Pinpoint the cell where the given text exists, returning its [X, Y] midpoint coordinate. 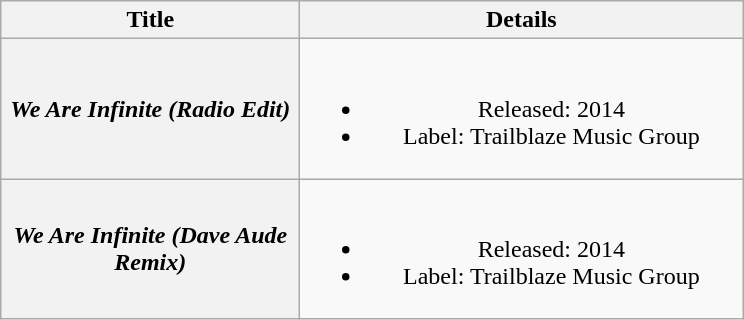
Title [150, 20]
We Are Infinite (Dave Aude Remix) [150, 249]
We Are Infinite (Radio Edit) [150, 109]
Details [522, 20]
